Capture the cell that displays the provided text and extract its [X, Y] central coordinate. 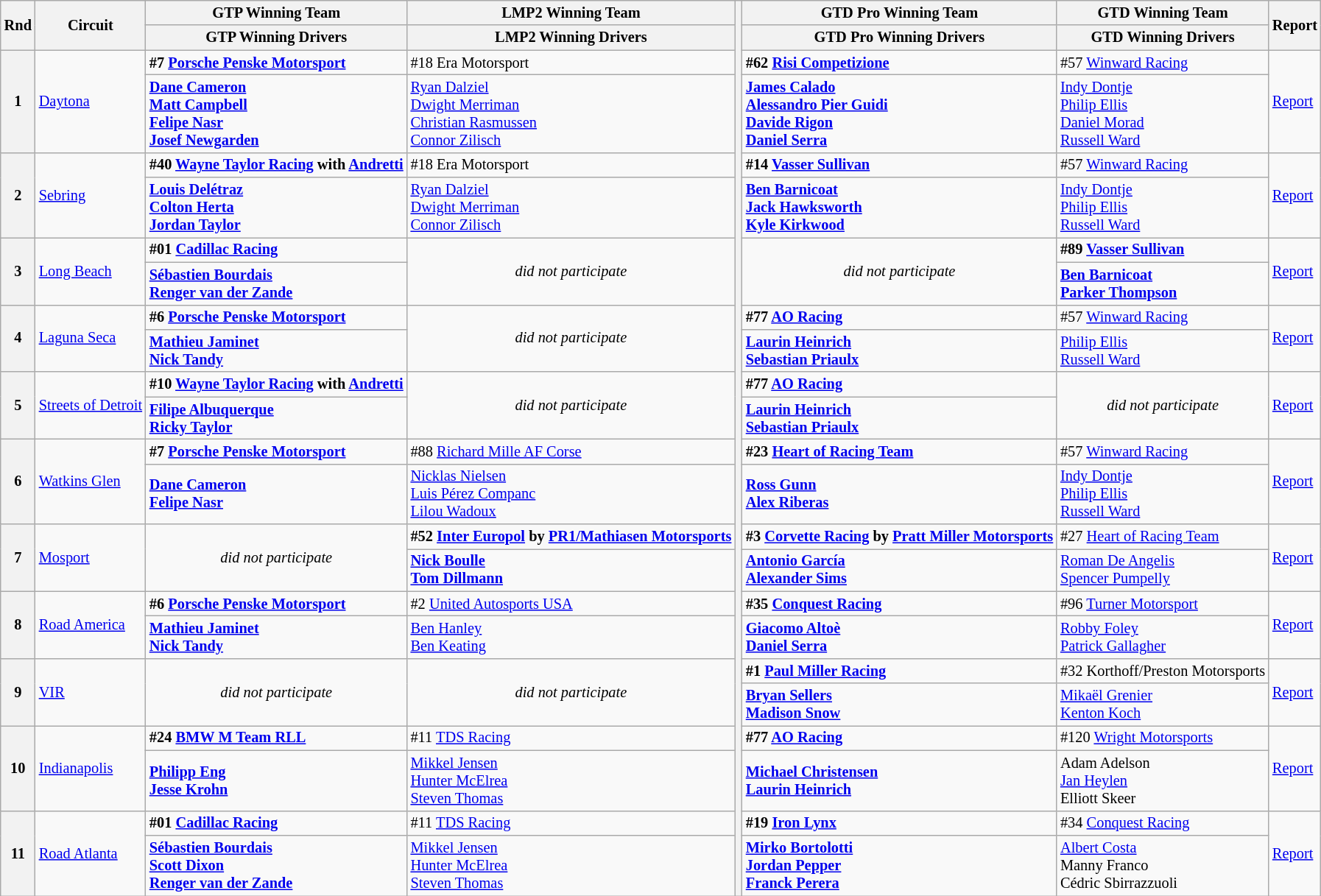
Ben Barnicoat Parker Thompson [1163, 283]
#27 Heart of Racing Team [1163, 537]
#40 Wayne Taylor Racing with Andretti [277, 165]
Dane Cameron Felipe Nasr [277, 494]
Albert Costa Manny Franco Cédric Sbirrazzuoli [1163, 865]
Indianapolis [91, 767]
VIR [91, 692]
Antonio García Alexander Sims [900, 570]
GTD Winning Drivers [1163, 38]
Ben Hanley Ben Keating [571, 637]
7 [18, 558]
Sébastien Bourdais Scott Dixon Renger van der Zande [277, 865]
Road Atlanta [91, 853]
Michael Christensen Laurin Heinrich [900, 780]
#14 Vasser Sullivan [900, 165]
Mikaël Grenier Kenton Koch [1163, 705]
Louis Delétraz Colton Herta Jordan Taylor [277, 208]
9 [18, 692]
Dane Cameron Matt Campbell Felipe Nasr Josef Newgarden [277, 113]
James Calado Alessandro Pier Guidi Davide Rigon Daniel Serra [900, 113]
GTD Pro Winning Team [900, 13]
#88 Richard Mille AF Corse [571, 451]
Adam Adelson Jan Heylen Elliott Skeer [1163, 780]
#24 BMW M Team RLL [277, 738]
1 [18, 102]
Nick Boulle Tom Dillmann [571, 570]
Long Beach [91, 271]
Philipp Eng Jesse Krohn [277, 780]
#35 Conquest Racing [900, 604]
2 [18, 194]
Ryan Dalziel Dwight Merriman Connor Zilisch [571, 208]
Laguna Seca [91, 339]
Circuit [91, 25]
Mosport [91, 558]
Indy Dontje Philip Ellis Daniel Morad Russell Ward [1163, 113]
Nicklas Nielsen Luis Pérez Companc Lilou Wadoux [571, 494]
#19 Iron Lynx [900, 823]
#34 Conquest Racing [1163, 823]
Roman De Angelis Spencer Pumpelly [1163, 570]
#23 Heart of Racing Team [900, 451]
Road America [91, 624]
#2 United Autosports USA [571, 604]
Giacomo Altoè Daniel Serra [900, 637]
#52 Inter Europol by PR1/Mathiasen Motorsports [571, 537]
Sebring [91, 194]
Ben Barnicoat Jack Hawksworth Kyle Kirkwood [900, 208]
11 [18, 853]
#89 Vasser Sullivan [1163, 250]
GTD Winning Team [1163, 13]
#10 Wayne Taylor Racing with Andretti [277, 384]
Sébastien Bourdais Renger van der Zande [277, 283]
Philip Ellis Russell Ward [1163, 350]
4 [18, 339]
#96 Turner Motorsport [1163, 604]
6 [18, 481]
Mirko Bortolotti Jordan Pepper Franck Perera [900, 865]
Ross Gunn Alex Riberas [900, 494]
3 [18, 271]
Bryan Sellers Madison Snow [900, 705]
#120 Wright Motorsports [1163, 738]
Watkins Glen [91, 481]
GTP Winning Team [277, 13]
5 [18, 405]
#62 Risi Competizione [900, 63]
GTD Pro Winning Drivers [900, 38]
Daytona [91, 102]
Filipe Albuquerque Ricky Taylor [277, 418]
LMP2 Winning Drivers [571, 38]
#1 Paul Miller Racing [900, 671]
Streets of Detroit [91, 405]
Rnd [18, 25]
Robby Foley Patrick Gallagher [1163, 637]
#3 Corvette Racing by Pratt Miller Motorsports [900, 537]
Ryan Dalziel Dwight Merriman Christian Rasmussen Connor Zilisch [571, 113]
GTP Winning Drivers [277, 38]
8 [18, 624]
10 [18, 767]
#32 Korthoff/Preston Motorsports [1163, 671]
LMP2 Winning Team [571, 13]
